For the text-containing cell, return its midpoint in [x, y] coordinate format. 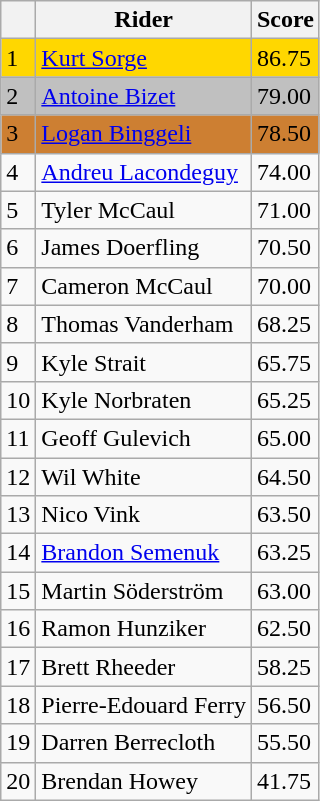
9 [18, 362]
Pierre-Edouard Ferry [144, 705]
Brandon Semenuk [144, 553]
55.50 [285, 743]
65.00 [285, 438]
Martin Söderström [144, 591]
6 [18, 248]
Kurt Sorge [144, 58]
14 [18, 553]
79.00 [285, 96]
12 [18, 477]
78.50 [285, 134]
2 [18, 96]
Darren Berrecloth [144, 743]
Nico Vink [144, 515]
13 [18, 515]
James Doerfling [144, 248]
Kyle Norbraten [144, 400]
20 [18, 781]
63.00 [285, 591]
10 [18, 400]
56.50 [285, 705]
Antoine Bizet [144, 96]
7 [18, 286]
18 [18, 705]
1 [18, 58]
8 [18, 324]
65.75 [285, 362]
Kyle Strait [144, 362]
Score [285, 20]
16 [18, 629]
11 [18, 438]
62.50 [285, 629]
Wil White [144, 477]
Brett Rheeder [144, 667]
Andreu Lacondeguy [144, 172]
63.50 [285, 515]
Tyler McCaul [144, 210]
Geoff Gulevich [144, 438]
Brendan Howey [144, 781]
64.50 [285, 477]
41.75 [285, 781]
17 [18, 667]
Rider [144, 20]
19 [18, 743]
70.00 [285, 286]
3 [18, 134]
58.25 [285, 667]
63.25 [285, 553]
71.00 [285, 210]
Logan Binggeli [144, 134]
65.25 [285, 400]
5 [18, 210]
70.50 [285, 248]
15 [18, 591]
68.25 [285, 324]
Thomas Vanderham [144, 324]
Cameron McCaul [144, 286]
4 [18, 172]
Ramon Hunziker [144, 629]
86.75 [285, 58]
74.00 [285, 172]
